Search for the cell housing the specified text and yield its [x, y] center coordinate. 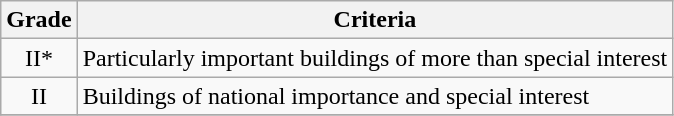
Particularly important buildings of more than special interest [375, 58]
Criteria [375, 20]
Buildings of national importance and special interest [375, 96]
II [39, 96]
II* [39, 58]
Grade [39, 20]
